Extract the (X, Y) coordinate from the center of the cell holding the provided text.  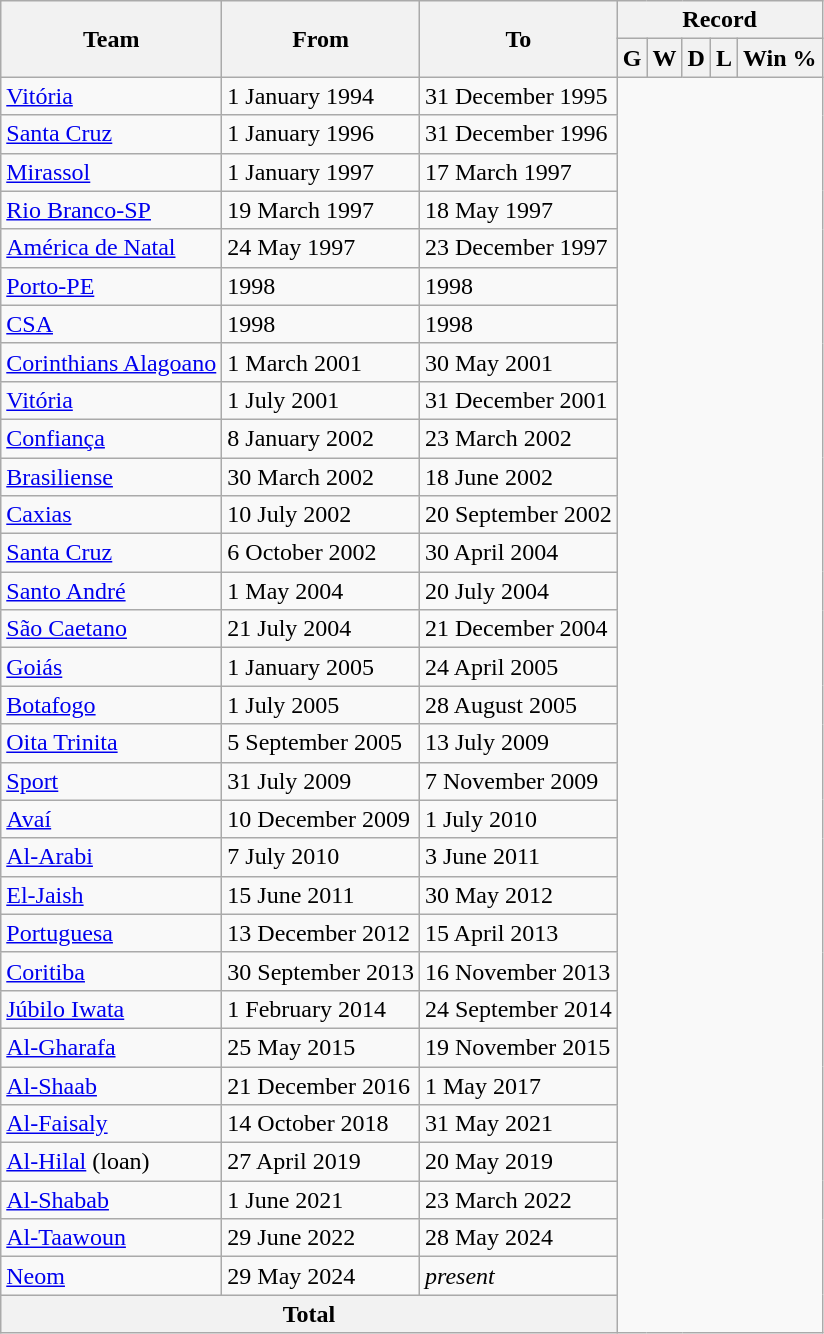
1 January 1997 (321, 172)
20 September 2002 (518, 515)
W (664, 58)
7 July 2010 (321, 857)
31 December 2001 (518, 400)
23 March 2002 (518, 438)
Brasiliense (112, 477)
Botafogo (112, 705)
29 June 2022 (321, 1238)
31 May 2021 (518, 1124)
Avaí (112, 819)
Coritiba (112, 971)
Al-Hilal (loan) (112, 1162)
Record (720, 20)
Win % (780, 58)
21 December 2016 (321, 1085)
1 January 1994 (321, 96)
Corinthians Alagoano (112, 362)
Porto-PE (112, 286)
D (696, 58)
São Caetano (112, 629)
30 May 2001 (518, 362)
13 December 2012 (321, 933)
8 January 2002 (321, 438)
América de Natal (112, 248)
20 July 2004 (518, 591)
Portuguesa (112, 933)
21 July 2004 (321, 629)
5 September 2005 (321, 743)
Sport (112, 781)
1 July 2010 (518, 819)
Total (309, 1314)
14 October 2018 (321, 1124)
Santo André (112, 591)
24 April 2005 (518, 667)
Al-Shaab (112, 1085)
Caxias (112, 515)
25 May 2015 (321, 1047)
1 May 2004 (321, 591)
15 June 2011 (321, 895)
31 July 2009 (321, 781)
17 March 1997 (518, 172)
10 December 2009 (321, 819)
Júbilo Iwata (112, 1009)
1 July 2001 (321, 400)
Al-Faisaly (112, 1124)
19 March 1997 (321, 210)
Team (112, 39)
1 January 2005 (321, 667)
10 July 2002 (321, 515)
G (632, 58)
Neom (112, 1276)
1 June 2021 (321, 1200)
20 May 2019 (518, 1162)
Al-Gharafa (112, 1047)
6 October 2002 (321, 553)
24 September 2014 (518, 1009)
27 April 2019 (321, 1162)
present (518, 1276)
18 June 2002 (518, 477)
30 September 2013 (321, 971)
30 May 2012 (518, 895)
19 November 2015 (518, 1047)
Confiança (112, 438)
Al-Arabi (112, 857)
31 December 1995 (518, 96)
From (321, 39)
21 December 2004 (518, 629)
28 August 2005 (518, 705)
30 April 2004 (518, 553)
13 July 2009 (518, 743)
Al-Taawoun (112, 1238)
16 November 2013 (518, 971)
7 November 2009 (518, 781)
23 December 1997 (518, 248)
23 March 2022 (518, 1200)
24 May 1997 (321, 248)
El-Jaish (112, 895)
28 May 2024 (518, 1238)
29 May 2024 (321, 1276)
1 May 2017 (518, 1085)
Goiás (112, 667)
31 December 1996 (518, 134)
1 January 1996 (321, 134)
1 March 2001 (321, 362)
L (724, 58)
3 June 2011 (518, 857)
15 April 2013 (518, 933)
To (518, 39)
30 March 2002 (321, 477)
Oita Trinita (112, 743)
Mirassol (112, 172)
CSA (112, 324)
Al-Shabab (112, 1200)
18 May 1997 (518, 210)
Rio Branco-SP (112, 210)
1 July 2005 (321, 705)
1 February 2014 (321, 1009)
